Detect which cell encompasses the target text, then output its [x, y] center coordinate. 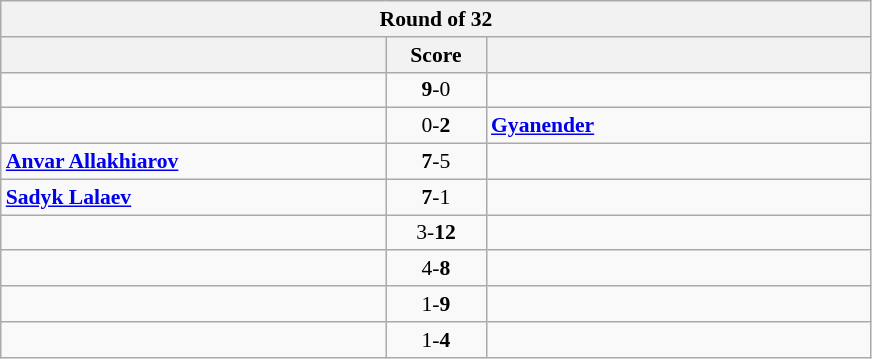
4-8 [436, 269]
1-9 [436, 304]
0-2 [436, 126]
Round of 32 [436, 19]
Gyanender [678, 126]
Score [436, 55]
7-5 [436, 162]
1-4 [436, 340]
Anvar Allakhiarov [194, 162]
Sadyk Lalaev [194, 197]
9-0 [436, 90]
7-1 [436, 197]
3-12 [436, 233]
